Capture the cell that displays the provided text and extract its [X, Y] central coordinate. 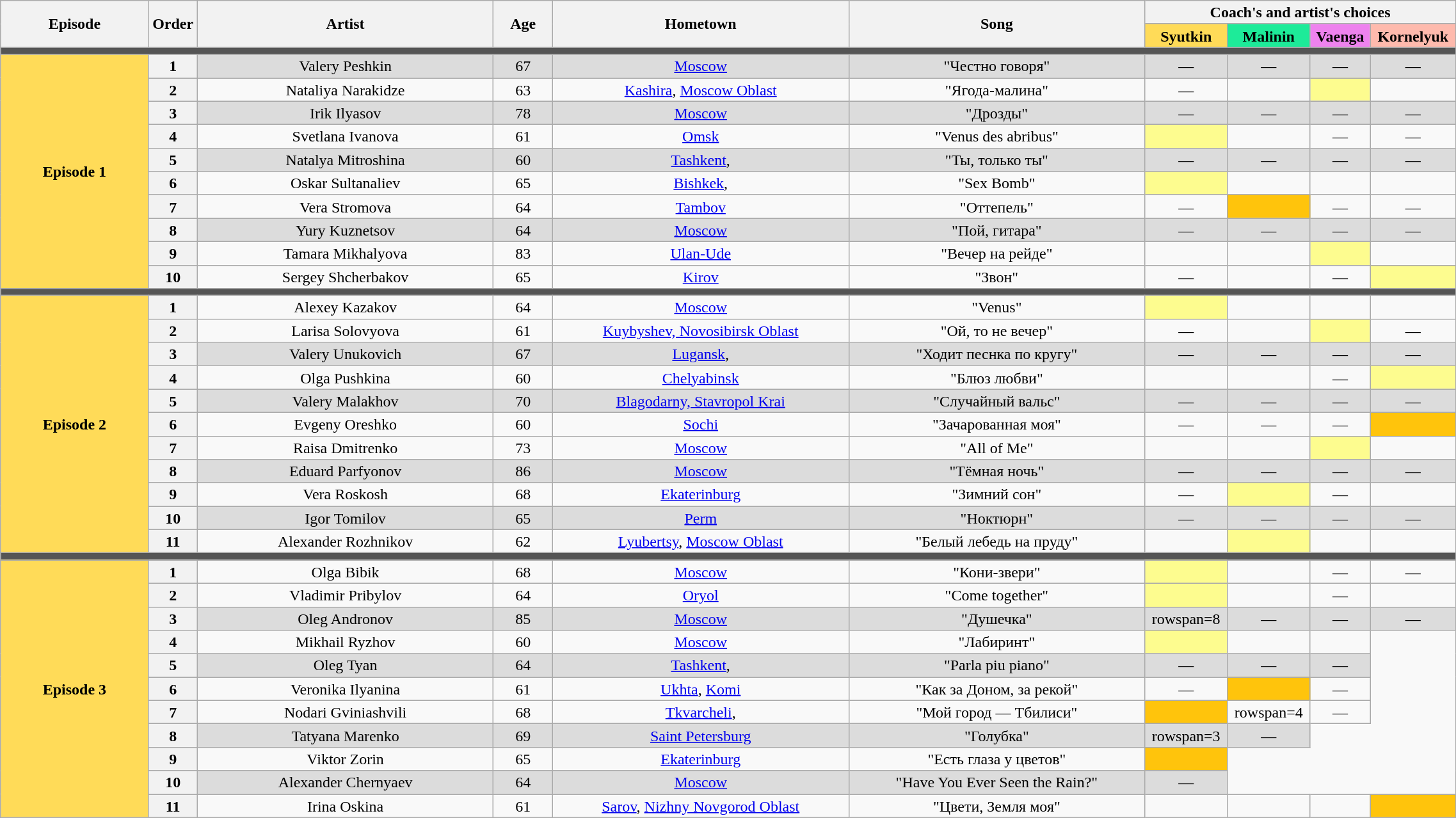
Perm [700, 518]
62 [524, 541]
Vladimir Pribylov [346, 595]
"Ты, только ты" [997, 160]
"Есть глаза у цветов" [997, 759]
Oryol [700, 595]
Lyubertsy, Moscow Oblast [700, 541]
Veronika Ilyanina [346, 689]
"All of Me" [997, 448]
Viktor Zorin [346, 759]
Kornelyuk [1413, 36]
Hometown [700, 24]
69 [524, 736]
"Ягода-малина" [997, 90]
Lugansk, [700, 355]
"Ой, то не вечер" [997, 330]
"Лабиринт" [997, 643]
Tamara Mikhalyova [346, 253]
Natalya Mitroshina [346, 160]
rowspan=4 [1268, 712]
Song [997, 24]
Episode 2 [74, 424]
Tkvarcheli, [700, 712]
Syutkin [1187, 36]
Alexey Kazakov [346, 307]
"Вечер на рейде" [997, 253]
"Ходит песнка по кругу" [997, 355]
Saint Petersburg [700, 736]
85 [524, 618]
Kashira, Moscow Oblast [700, 90]
Oskar Sultanaliev [346, 183]
Yury Kuznetsov [346, 230]
Ukhta, Komi [700, 689]
"Случайный вальс" [997, 401]
Order [173, 24]
63 [524, 90]
"Душечка" [997, 618]
"Ноктюрн" [997, 518]
Sochi [700, 424]
Episode 1 [74, 172]
Irik Ilyasov [346, 113]
Omsk [700, 137]
"Цвети, Земля моя" [997, 805]
rowspan=3 [1187, 736]
"Белый лебедь на пруду" [997, 541]
Age [524, 24]
Kuybyshev, Novosibirsk Oblast [700, 330]
"Честно говоря" [997, 67]
Raisa Dmitrenko [346, 448]
"Have You Ever Seen the Rain?" [997, 782]
Ulan-Ude [700, 253]
"Как за Доном, за рекой" [997, 689]
Tambov [700, 206]
Evgeny Oreshko [346, 424]
Artist [346, 24]
Svetlana Ivanova [346, 137]
rowspan=8 [1187, 618]
Alexander Chernyaev [346, 782]
Valery Peshkin [346, 67]
Olga Pushkina [346, 378]
Igor Tomilov [346, 518]
83 [524, 253]
Mikhail Ryzhov [346, 643]
Olga Bibik [346, 572]
Oleg Tyan [346, 666]
"Зачарованная моя" [997, 424]
"Мой город ― Тбилиси" [997, 712]
"Звон" [997, 277]
Vaenga [1340, 36]
Blagodarny, Stavropol Krai [700, 401]
Eduard Parfyonov [346, 471]
Sarov, Nizhny Novgorod Oblast [700, 805]
Bishkek, [700, 183]
"Голубка" [997, 736]
Malinin [1268, 36]
"Пой, гитара" [997, 230]
Valery Unukovich [346, 355]
86 [524, 471]
Irina Oskina [346, 805]
Chelyabinsk [700, 378]
Tatyana Marenko [346, 736]
Alexander Rozhnikov [346, 541]
78 [524, 113]
"Тёмная ночь" [997, 471]
"Дрозды" [997, 113]
Episode 3 [74, 689]
Vera Stromova [346, 206]
Coach's and artist's choices [1300, 13]
"Parla piu piano" [997, 666]
Nodari Gviniashvili [346, 712]
"Come together" [997, 595]
Oleg Andronov [346, 618]
Vera Roskosh [346, 494]
"Оттепель" [997, 206]
"Блюз любви" [997, 378]
73 [524, 448]
"Кони-звери" [997, 572]
Kirov [700, 277]
"Venus des abribus" [997, 137]
Sergey Shcherbakov [346, 277]
70 [524, 401]
"Зимний сон" [997, 494]
Nataliya Narakidze [346, 90]
Episode [74, 24]
"Venus" [997, 307]
Valery Malakhov [346, 401]
"Sex Bomb" [997, 183]
Larisa Solovyova [346, 330]
